Detect which cell encompasses the target text, then output its [X, Y] center coordinate. 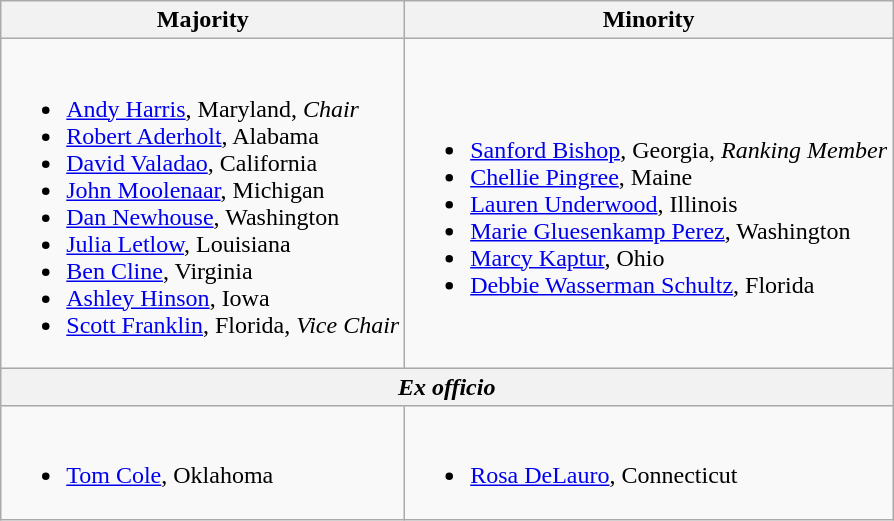
Minority [649, 20]
Tom Cole, Oklahoma [203, 462]
Ex officio [447, 387]
Rosa DeLauro, Connecticut [649, 462]
Majority [203, 20]
